Find where the given text appears and provide that cell's center as [x, y] coordinate. 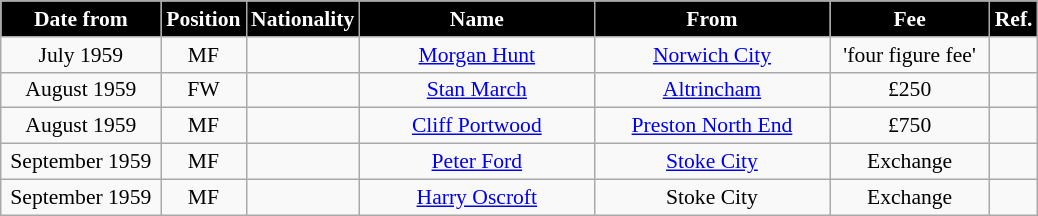
From [712, 19]
Stan March [476, 90]
'four figure fee' [910, 55]
July 1959 [81, 55]
Altrincham [712, 90]
Harry Oscroft [476, 197]
Fee [910, 19]
£250 [910, 90]
£750 [910, 126]
Morgan Hunt [476, 55]
Peter Ford [476, 162]
Ref. [1014, 19]
Norwich City [712, 55]
Position [204, 19]
Nationality [302, 19]
Date from [81, 19]
Preston North End [712, 126]
Cliff Portwood [476, 126]
FW [204, 90]
Name [476, 19]
